Detect which cell encompasses the target text, then output its [X, Y] center coordinate. 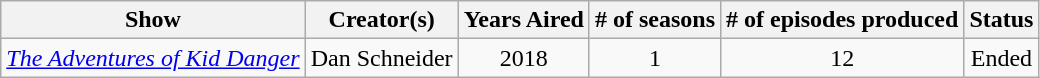
Years Aired [524, 20]
# of seasons [654, 20]
# of episodes produced [842, 20]
Ended [1002, 58]
Dan Schneider [382, 58]
Status [1002, 20]
Show [153, 20]
1 [654, 58]
2018 [524, 58]
The Adventures of Kid Danger [153, 58]
Creator(s) [382, 20]
12 [842, 58]
